Return [X, Y] of the center of cell containing provided text 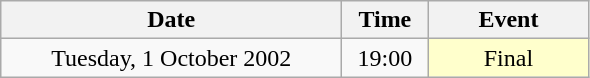
Date [172, 20]
Time [385, 20]
Final [508, 58]
19:00 [385, 58]
Event [508, 20]
Tuesday, 1 October 2002 [172, 58]
